Locate the cell with the specified text and output its [X, Y] center coordinate. 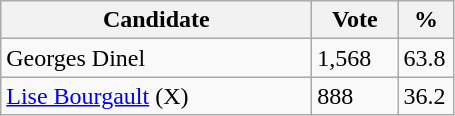
Vote [355, 20]
36.2 [426, 96]
Candidate [156, 20]
Lise Bourgault (X) [156, 96]
63.8 [426, 58]
Georges Dinel [156, 58]
% [426, 20]
1,568 [355, 58]
888 [355, 96]
